Detect which cell encompasses the target text, then output its [X, Y] center coordinate. 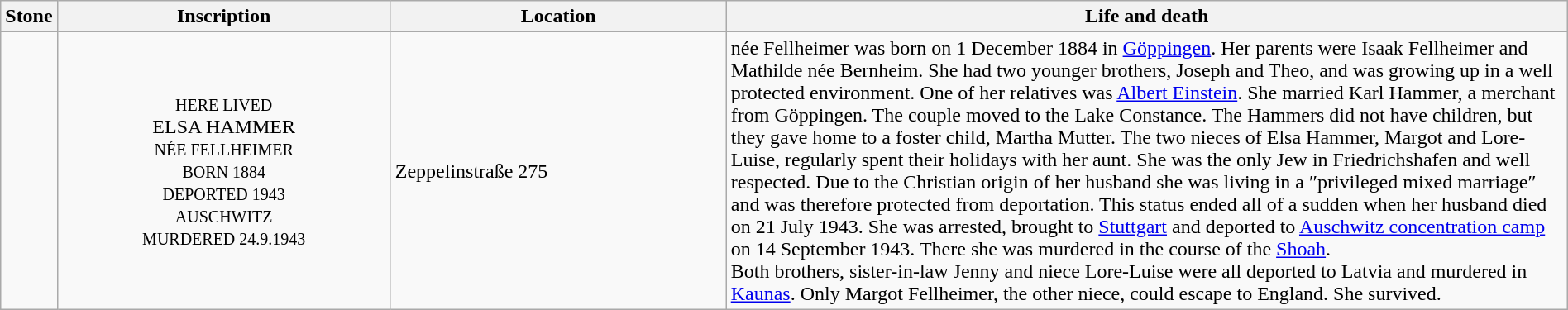
Location [558, 17]
Zeppelinstraße 275 [558, 170]
Stone [29, 17]
HERE LIVEDELSA HAMMERNÉE FELLHEIMERBORN 1884DEPORTED 1943AUSCHWITZMURDERED 24.9.1943 [223, 170]
Inscription [223, 17]
Life and death [1146, 17]
